Locate the cell with the specified text and output its [X, Y] center coordinate. 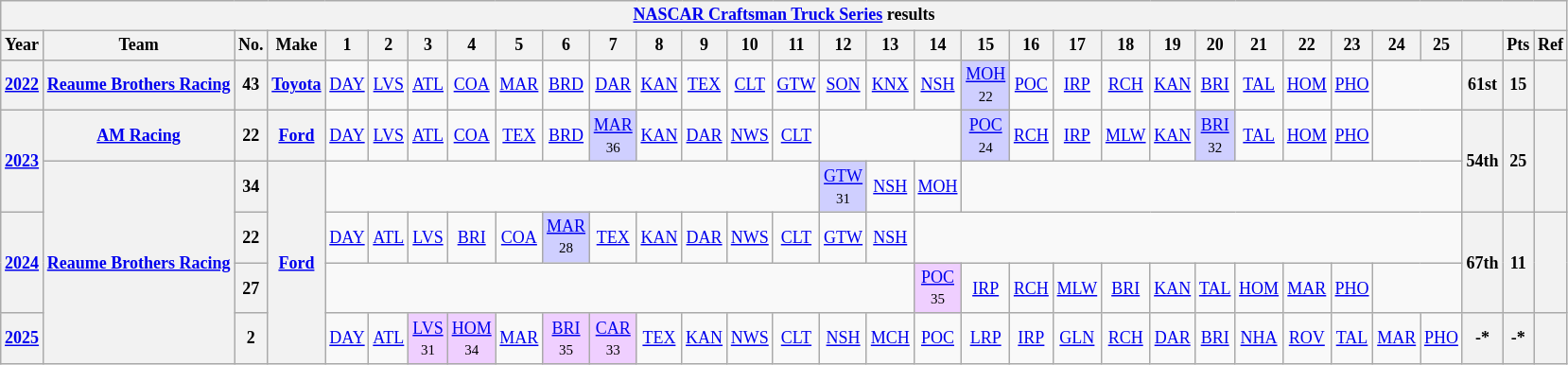
ROV [1307, 339]
10 [749, 45]
KNX [890, 85]
POC24 [985, 136]
HOM34 [471, 339]
MAR28 [566, 237]
Year [23, 45]
2025 [23, 339]
23 [1352, 45]
2022 [23, 85]
2024 [23, 263]
24 [1397, 45]
CAR33 [613, 339]
MOH [938, 186]
1 [347, 45]
13 [890, 45]
3 [428, 45]
17 [1076, 45]
SON [844, 85]
16 [1032, 45]
21 [1260, 45]
BRI35 [566, 339]
6 [566, 45]
14 [938, 45]
12 [844, 45]
9 [705, 45]
MCH [890, 339]
20 [1215, 45]
AM Racing [138, 136]
MAR36 [613, 136]
Team [138, 45]
18 [1125, 45]
19 [1173, 45]
NHA [1260, 339]
No. [252, 45]
61st [1483, 85]
34 [252, 186]
Pts [1519, 45]
POC35 [938, 288]
GTW31 [844, 186]
LRP [985, 339]
BRI32 [1215, 136]
Toyota [297, 85]
7 [613, 45]
MOH22 [985, 85]
54th [1483, 161]
27 [252, 288]
8 [659, 45]
4 [471, 45]
NASCAR Craftsman Truck Series results [785, 15]
Make [297, 45]
LVS31 [428, 339]
2023 [23, 161]
Ref [1551, 45]
GLN [1076, 339]
43 [252, 85]
67th [1483, 263]
5 [519, 45]
